Extract the (X, Y) coordinate from the center of the cell holding the provided text.  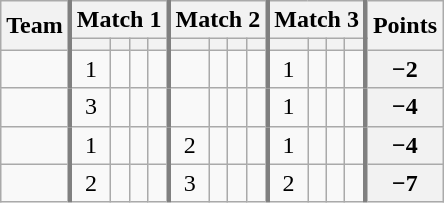
Match 1 (120, 20)
Points (404, 26)
Match 3 (316, 20)
Team (36, 26)
Match 2 (218, 20)
−2 (404, 69)
−7 (404, 183)
